From the cell containing the given text, extract its center point as [x, y] coordinate. 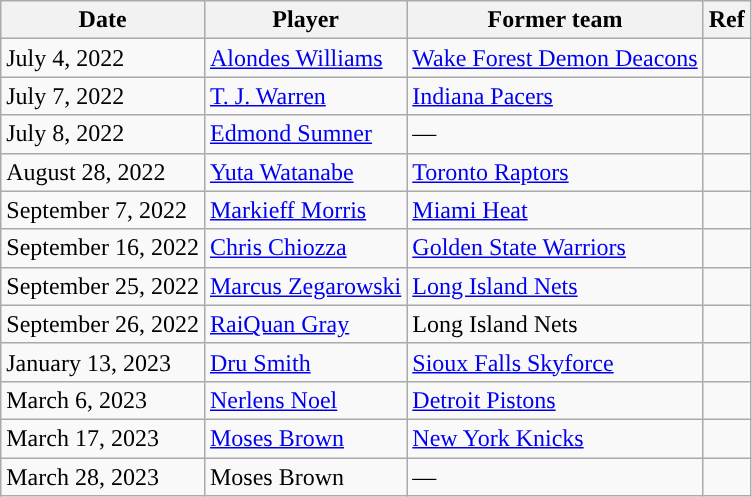
Alondes Williams [305, 58]
Dru Smith [305, 362]
March 6, 2023 [103, 400]
September 16, 2022 [103, 248]
New York Knicks [555, 438]
September 7, 2022 [103, 210]
T. J. Warren [305, 96]
March 28, 2023 [103, 477]
January 13, 2023 [103, 362]
Golden State Warriors [555, 248]
September 25, 2022 [103, 286]
Yuta Watanabe [305, 172]
September 26, 2022 [103, 324]
Toronto Raptors [555, 172]
RaiQuan Gray [305, 324]
Player [305, 20]
March 17, 2023 [103, 438]
Nerlens Noel [305, 400]
Chris Chiozza [305, 248]
Wake Forest Demon Deacons [555, 58]
July 4, 2022 [103, 58]
Date [103, 20]
Markieff Morris [305, 210]
Edmond Sumner [305, 134]
Former team [555, 20]
July 7, 2022 [103, 96]
Marcus Zegarowski [305, 286]
Sioux Falls Skyforce [555, 362]
Indiana Pacers [555, 96]
Miami Heat [555, 210]
Ref [726, 20]
Detroit Pistons [555, 400]
August 28, 2022 [103, 172]
July 8, 2022 [103, 134]
